Output the (x, y) coordinate of the center of the cell containing the given text.  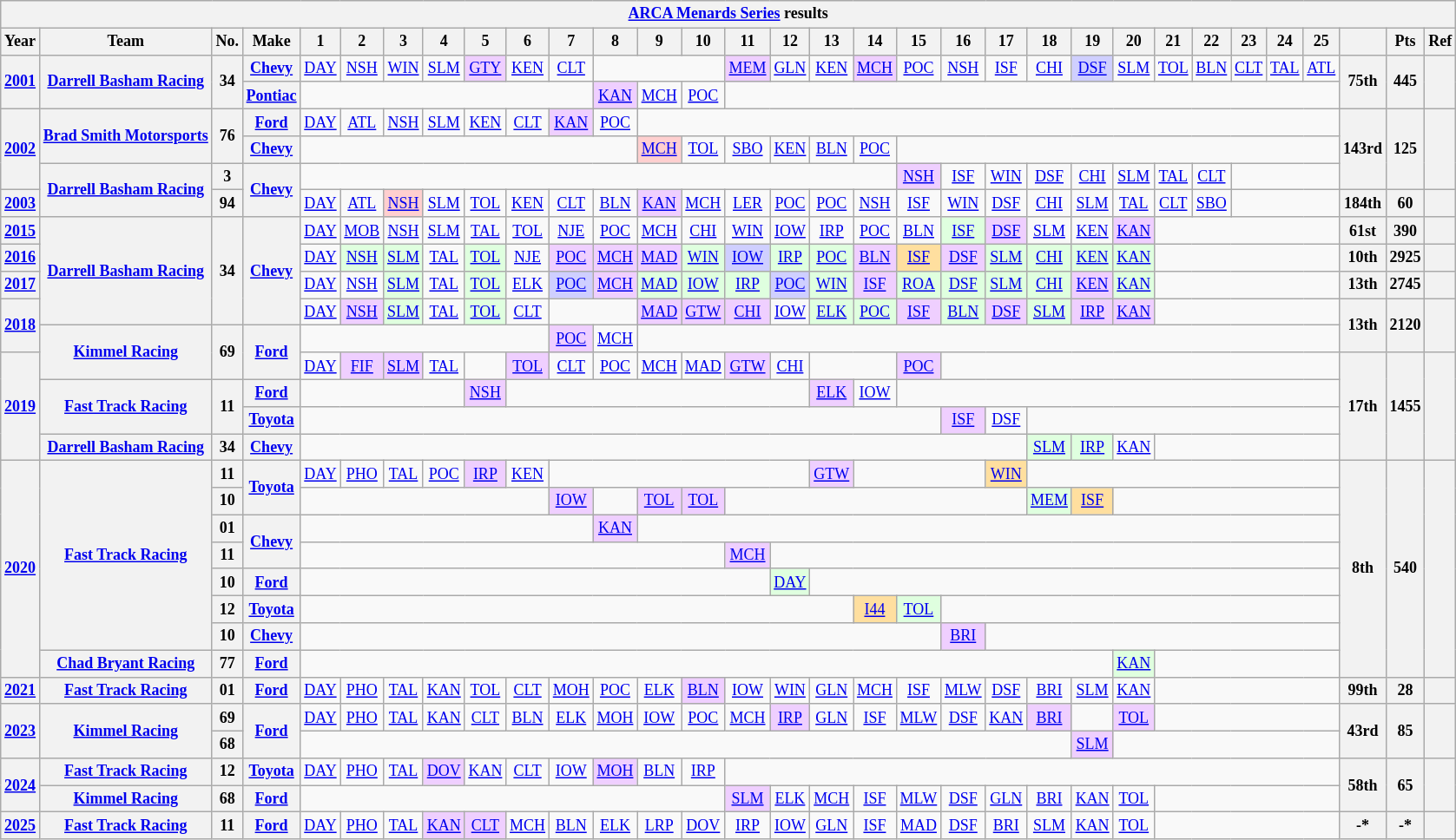
Pontiac (271, 95)
2 (362, 42)
8th (1363, 569)
LER (748, 203)
9 (660, 42)
1455 (1405, 406)
22 (1212, 42)
Pts (1405, 42)
58th (1363, 785)
I44 (875, 609)
6 (528, 42)
76 (227, 135)
2024 (21, 785)
Brad Smith Motorsports (125, 135)
13 (832, 42)
184th (1363, 203)
94 (227, 203)
2001 (21, 82)
Year (21, 42)
77 (227, 663)
99th (1363, 691)
125 (1405, 149)
85 (1405, 731)
2017 (21, 285)
7 (571, 42)
Ref (1440, 42)
2023 (21, 731)
18 (1050, 42)
ROA (919, 285)
20 (1134, 42)
25 (1321, 42)
10th (1363, 257)
2745 (1405, 285)
15 (919, 42)
24 (1285, 42)
61st (1363, 231)
2015 (21, 231)
Chad Bryant Racing (125, 663)
43rd (1363, 731)
8 (615, 42)
16 (964, 42)
2019 (21, 406)
143rd (1363, 149)
19 (1092, 42)
28 (1405, 691)
14 (875, 42)
2020 (21, 569)
No. (227, 42)
FIF (362, 366)
Team (125, 42)
17 (1006, 42)
445 (1405, 82)
60 (1405, 203)
2016 (21, 257)
2003 (21, 203)
2021 (21, 691)
2120 (1405, 325)
4 (444, 42)
65 (1405, 785)
390 (1405, 231)
2925 (1405, 257)
75th (1363, 82)
LRP (660, 826)
17th (1363, 406)
GTY (485, 68)
2018 (21, 325)
21 (1174, 42)
540 (1405, 569)
1 (320, 42)
2002 (21, 149)
ARCA Menards Series results (728, 14)
23 (1248, 42)
Make (271, 42)
5 (485, 42)
2025 (21, 826)
MOB (362, 231)
